Detect which cell encompasses the target text, then output its [X, Y] center coordinate. 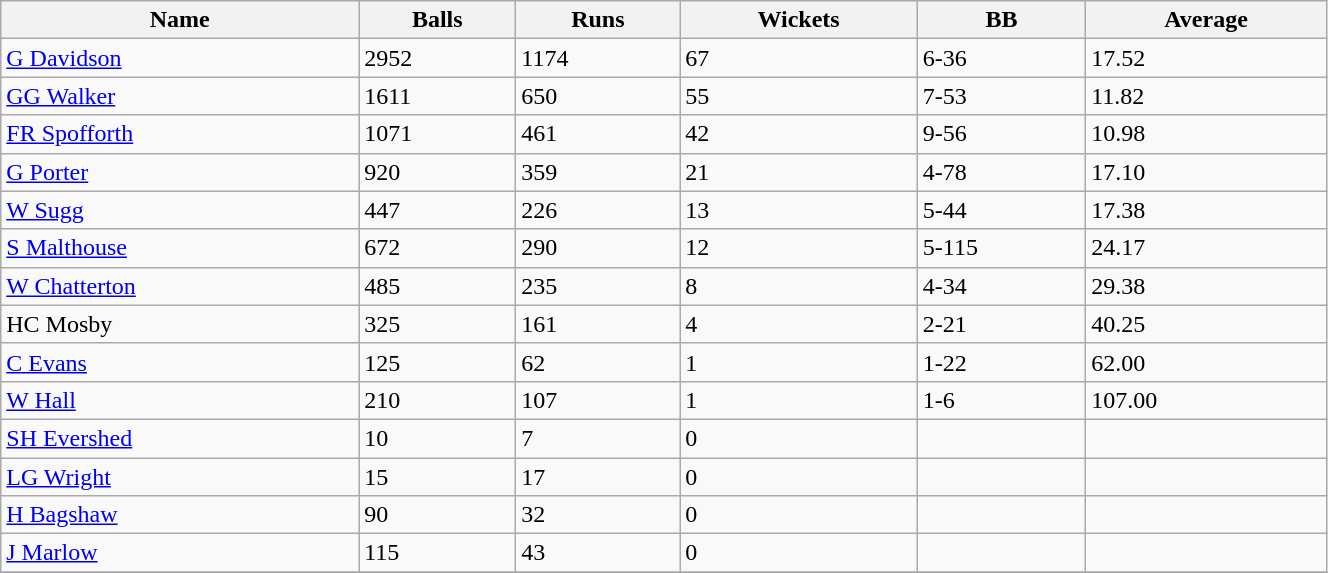
1071 [438, 134]
10.98 [1206, 134]
10 [438, 438]
4-78 [1001, 172]
Average [1206, 20]
9-56 [1001, 134]
17 [598, 477]
17.52 [1206, 58]
BB [1001, 20]
290 [598, 248]
17.38 [1206, 210]
HC Mosby [180, 324]
29.38 [1206, 286]
Name [180, 20]
650 [598, 96]
107 [598, 400]
FR Spofforth [180, 134]
62 [598, 362]
920 [438, 172]
43 [598, 553]
Balls [438, 20]
12 [798, 248]
C Evans [180, 362]
5-115 [1001, 248]
115 [438, 553]
161 [598, 324]
S Malthouse [180, 248]
325 [438, 324]
8 [798, 286]
672 [438, 248]
LG Wright [180, 477]
7-53 [1001, 96]
21 [798, 172]
235 [598, 286]
226 [598, 210]
461 [598, 134]
90 [438, 515]
7 [598, 438]
210 [438, 400]
4 [798, 324]
5-44 [1001, 210]
4-34 [1001, 286]
SH Evershed [180, 438]
G Davidson [180, 58]
2952 [438, 58]
485 [438, 286]
2-21 [1001, 324]
67 [798, 58]
42 [798, 134]
40.25 [1206, 324]
62.00 [1206, 362]
32 [598, 515]
G Porter [180, 172]
359 [598, 172]
W Hall [180, 400]
J Marlow [180, 553]
W Chatterton [180, 286]
11.82 [1206, 96]
17.10 [1206, 172]
15 [438, 477]
125 [438, 362]
1611 [438, 96]
W Sugg [180, 210]
1-6 [1001, 400]
447 [438, 210]
GG Walker [180, 96]
H Bagshaw [180, 515]
107.00 [1206, 400]
Wickets [798, 20]
6-36 [1001, 58]
Runs [598, 20]
1174 [598, 58]
24.17 [1206, 248]
55 [798, 96]
1-22 [1001, 362]
13 [798, 210]
